Detect which cell encompasses the target text, then output its [X, Y] center coordinate. 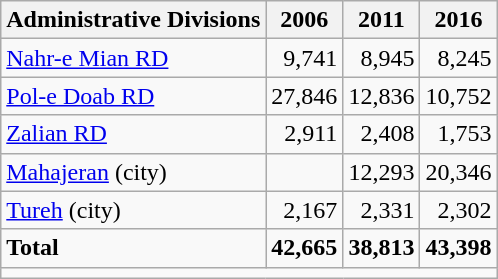
42,665 [304, 248]
8,945 [382, 58]
Zalian RD [134, 134]
10,752 [458, 96]
2,331 [382, 210]
Mahajeran (city) [134, 172]
2011 [382, 20]
20,346 [458, 172]
1,753 [458, 134]
Pol-e Doab RD [134, 96]
2,167 [304, 210]
Total [134, 248]
Administrative Divisions [134, 20]
Tureh (city) [134, 210]
27,846 [304, 96]
12,836 [382, 96]
9,741 [304, 58]
38,813 [382, 248]
2016 [458, 20]
2,302 [458, 210]
2,408 [382, 134]
43,398 [458, 248]
2,911 [304, 134]
2006 [304, 20]
Nahr-e Mian RD [134, 58]
12,293 [382, 172]
8,245 [458, 58]
